Detect which cell encompasses the target text, then output its [X, Y] center coordinate. 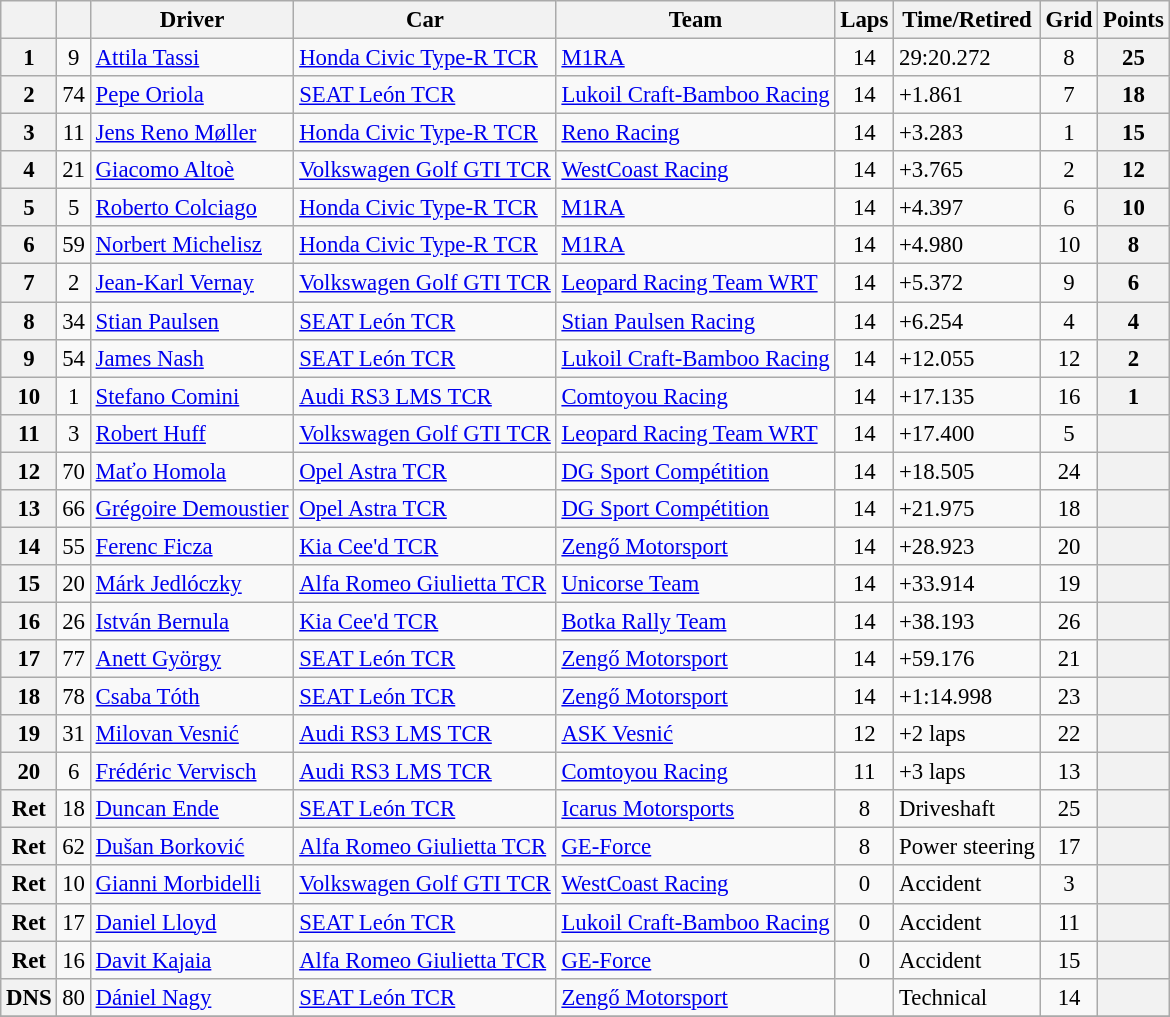
+6.254 [968, 321]
Dániel Nagy [192, 997]
DNS [29, 997]
77 [74, 659]
Attila Tassi [192, 58]
Car [425, 20]
Icarus Motorsports [696, 809]
Daniel Lloyd [192, 922]
Reno Racing [696, 133]
Gianni Morbidelli [192, 885]
István Bernula [192, 621]
Time/Retired [968, 20]
+18.505 [968, 471]
Stefano Comini [192, 396]
Norbert Michelisz [192, 245]
54 [74, 358]
22 [1068, 734]
Laps [864, 20]
+3.283 [968, 133]
Stian Paulsen [192, 321]
+3 laps [968, 772]
31 [74, 734]
Roberto Colciago [192, 208]
Frédéric Vervisch [192, 772]
Dušan Borković [192, 847]
+17.400 [968, 433]
70 [74, 471]
Pepe Oriola [192, 95]
+4.980 [968, 245]
23 [1068, 697]
Team [696, 20]
74 [74, 95]
59 [74, 245]
24 [1068, 471]
+2 laps [968, 734]
+38.193 [968, 621]
29:20.272 [968, 58]
Botka Rally Team [696, 621]
Jens Reno Møller [192, 133]
+5.372 [968, 283]
+12.055 [968, 358]
Grégoire Demoustier [192, 509]
62 [74, 847]
Driveshaft [968, 809]
+33.914 [968, 584]
Ferenc Ficza [192, 546]
Márk Jedlóczky [192, 584]
Maťo Homola [192, 471]
Stian Paulsen Racing [696, 321]
Giacomo Altoè [192, 170]
Milovan Vesnić [192, 734]
+4.397 [968, 208]
55 [74, 546]
Grid [1068, 20]
34 [74, 321]
Jean-Karl Vernay [192, 283]
Driver [192, 20]
78 [74, 697]
80 [74, 997]
+17.135 [968, 396]
Anett György [192, 659]
+1.861 [968, 95]
Unicorse Team [696, 584]
+21.975 [968, 509]
Duncan Ende [192, 809]
Csaba Tóth [192, 697]
+3.765 [968, 170]
Robert Huff [192, 433]
+1:14.998 [968, 697]
Power steering [968, 847]
James Nash [192, 358]
Technical [968, 997]
Points [1134, 20]
+59.176 [968, 659]
+28.923 [968, 546]
66 [74, 509]
ASK Vesnić [696, 734]
Davit Kajaia [192, 960]
